Determine the (x, y) coordinate at the center of the cell enclosing the given text.  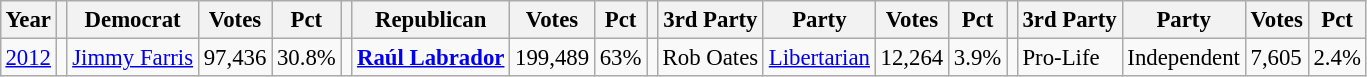
Raúl Labrador (431, 57)
Pro-Life (1070, 57)
97,436 (234, 57)
Year (28, 20)
12,264 (912, 57)
Independent (1184, 57)
7,605 (1276, 57)
Democrat (132, 20)
2012 (28, 57)
30.8% (306, 57)
199,489 (552, 57)
2.4% (1337, 57)
63% (620, 57)
Jimmy Farris (132, 57)
Republican (431, 20)
3.9% (977, 57)
Rob Oates (710, 57)
Libertarian (819, 57)
